Determine the (x, y) coordinate at the center of the cell enclosing the given text.  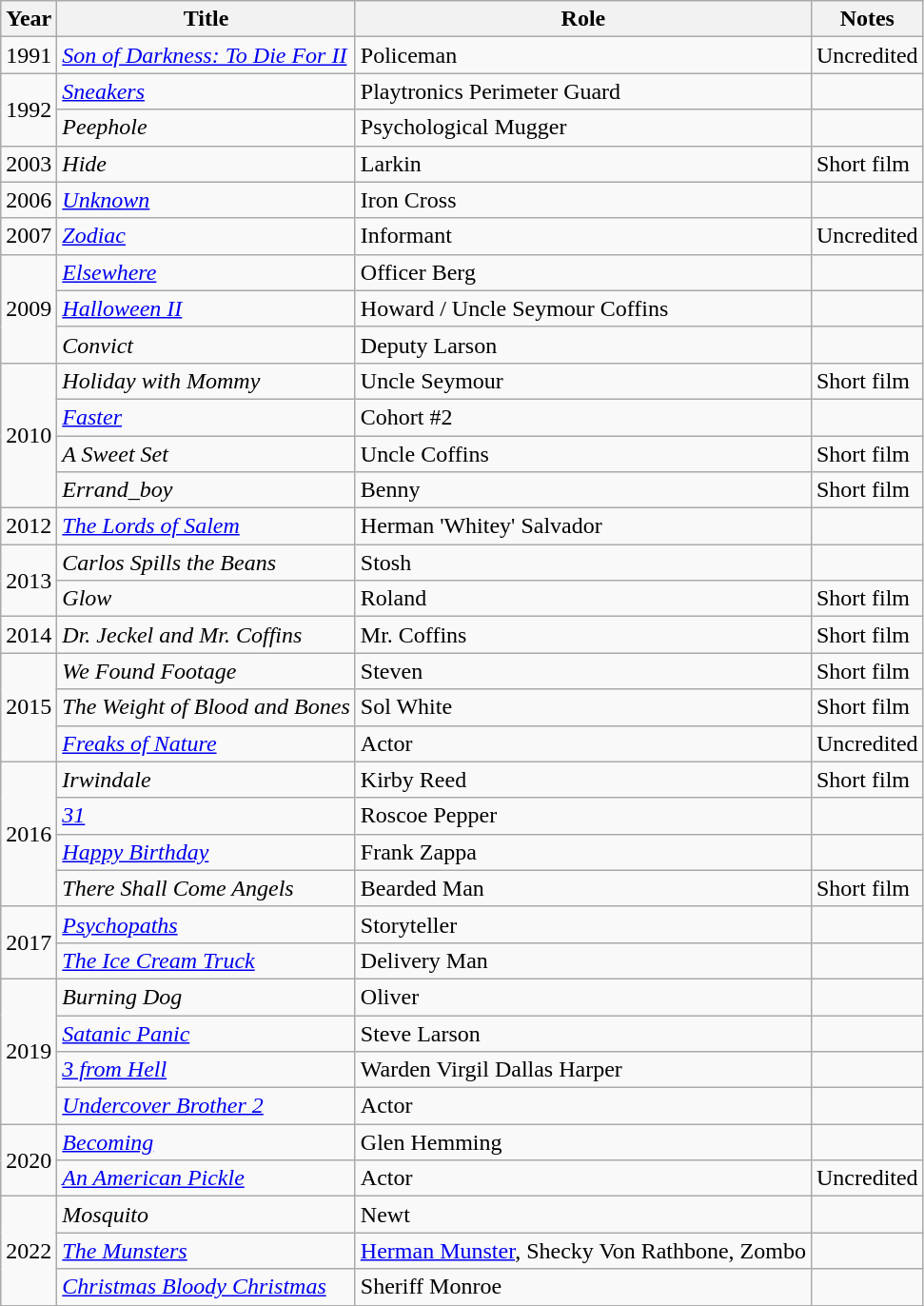
Sneakers (206, 91)
Roland (582, 599)
We Found Footage (206, 671)
Peephole (206, 128)
Mr. Coffins (582, 635)
Sol White (582, 707)
Herman Munster, Shecky Von Rathbone, Zombo (582, 1251)
Howard / Uncle Seymour Coffins (582, 308)
2012 (29, 526)
Role (582, 19)
Deputy Larson (582, 345)
Iron Cross (582, 200)
Herman 'Whitey' Salvador (582, 526)
Kirby Reed (582, 780)
Storyteller (582, 924)
2020 (29, 1160)
Frank Zappa (582, 852)
2003 (29, 164)
Officer Berg (582, 272)
2010 (29, 435)
Halloween II (206, 308)
Roscoe Pepper (582, 816)
Christmas Bloody Christmas (206, 1287)
Policeman (582, 55)
Carlos Spills the Beans (206, 563)
Freaks of Nature (206, 743)
Mosquito (206, 1215)
1992 (29, 109)
Burning Dog (206, 997)
Newt (582, 1215)
2006 (29, 200)
Glen Hemming (582, 1142)
Steve Larson (582, 1033)
Unknown (206, 200)
There Shall Come Angels (206, 888)
2022 (29, 1251)
Irwindale (206, 780)
Steven (582, 671)
Holiday with Mommy (206, 381)
Informant (582, 236)
Delivery Man (582, 960)
Hide (206, 164)
Becoming (206, 1142)
An American Pickle (206, 1178)
2014 (29, 635)
Oliver (582, 997)
Playtronics Perimeter Guard (582, 91)
Satanic Panic (206, 1033)
Cohort #2 (582, 417)
31 (206, 816)
Elsewhere (206, 272)
Sheriff Monroe (582, 1287)
3 from Hell (206, 1070)
Uncle Coffins (582, 454)
Benny (582, 490)
2016 (29, 834)
The Ice Cream Truck (206, 960)
Zodiac (206, 236)
2013 (29, 581)
Year (29, 19)
Larkin (582, 164)
Happy Birthday (206, 852)
Notes (867, 19)
Psychological Mugger (582, 128)
Faster (206, 417)
Warden Virgil Dallas Harper (582, 1070)
The Munsters (206, 1251)
Errand_boy (206, 490)
Dr. Jeckel and Mr. Coffins (206, 635)
2017 (29, 942)
The Lords of Salem (206, 526)
Glow (206, 599)
1991 (29, 55)
Son of Darkness: To Die For II (206, 55)
Title (206, 19)
Uncle Seymour (582, 381)
Stosh (582, 563)
A Sweet Set (206, 454)
Convict (206, 345)
Undercover Brother 2 (206, 1106)
2009 (29, 308)
2007 (29, 236)
The Weight of Blood and Bones (206, 707)
Psychopaths (206, 924)
Bearded Man (582, 888)
2015 (29, 707)
2019 (29, 1051)
